Find where the given text appears and provide that cell's center as (X, Y) coordinate. 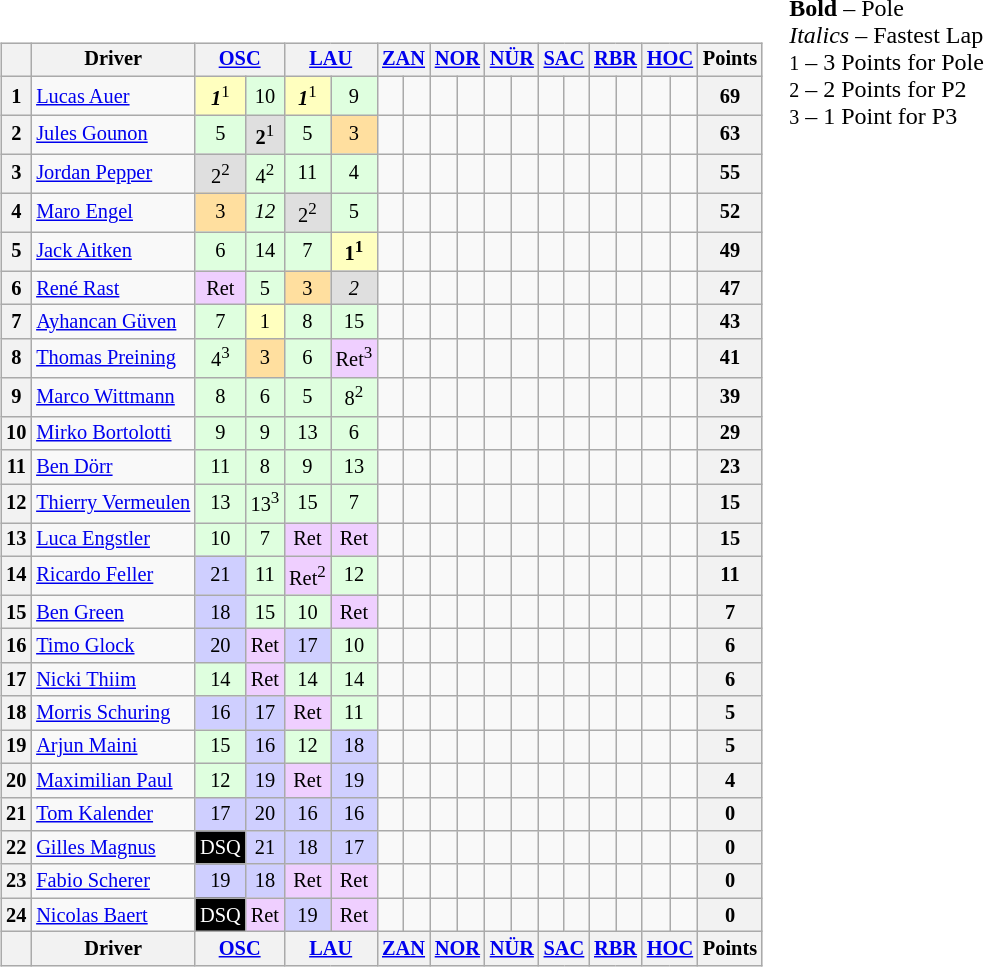
82 (354, 396)
Luca Engstler (113, 540)
Nicolas Baert (113, 915)
39 (730, 396)
Maro Engel (113, 212)
Ret3 (354, 358)
Jules Gounon (113, 134)
Jack Aitken (113, 252)
41 (730, 358)
Lucas Auer (113, 96)
69 (730, 96)
Gilles Magnus (113, 848)
Tom Kalender (113, 814)
24 (16, 915)
55 (730, 174)
Ben Dörr (113, 467)
63 (730, 134)
Fabio Scherer (113, 881)
Mirko Bortolotti (113, 433)
52 (730, 212)
Ben Green (113, 612)
42 (266, 174)
Ayhancan Güven (113, 322)
Thierry Vermeulen (113, 504)
Thomas Preining (113, 358)
Ret2 (307, 576)
49 (730, 252)
Marco Wittmann (113, 396)
Arjun Maini (113, 747)
Nicki Thiim (113, 679)
Jordan Pepper (113, 174)
René Rast (113, 288)
Timo Glock (113, 646)
47 (730, 288)
29 (730, 433)
Morris Schuring (113, 713)
133 (266, 504)
Ricardo Feller (113, 576)
Maximilian Paul (113, 780)
